Provide the [x, y] coordinate of the cell's center where the given text is located.  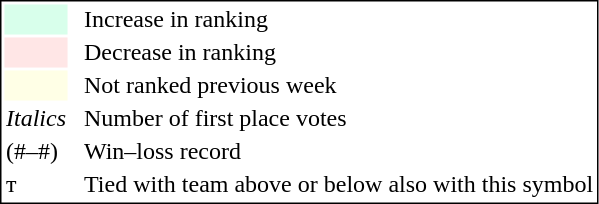
Number of first place votes [338, 119]
Not ranked previous week [338, 85]
Tied with team above or below also with this symbol [338, 185]
(#–#) [36, 151]
т [36, 185]
Win–loss record [338, 151]
Italics [36, 119]
Decrease in ranking [338, 53]
Increase in ranking [338, 19]
